Determine the [x, y] coordinate at the center of the cell enclosing the given text.  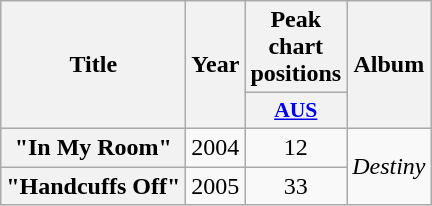
"Handcuffs Off" [94, 185]
12 [296, 147]
AUS [296, 111]
Year [216, 65]
"In My Room" [94, 147]
Album [389, 65]
Peak chart positions [296, 47]
Destiny [389, 166]
Title [94, 65]
2004 [216, 147]
33 [296, 185]
2005 [216, 185]
